Detect which cell encompasses the target text, then output its [x, y] center coordinate. 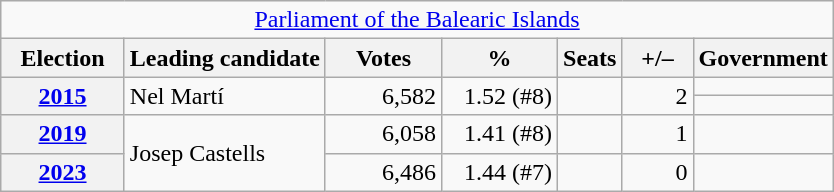
Josep Castells [224, 153]
2019 [63, 134]
Nel Martí [224, 96]
Seats [590, 58]
2023 [63, 172]
0 [658, 172]
Election [63, 58]
2015 [63, 96]
1 [658, 134]
Votes [383, 58]
6,486 [383, 172]
Parliament of the Balearic Islands [418, 20]
2 [658, 96]
1.52 (#8) [499, 96]
Leading candidate [224, 58]
Government [763, 58]
1.41 (#8) [499, 134]
6,058 [383, 134]
% [499, 58]
1.44 (#7) [499, 172]
+/– [658, 58]
6,582 [383, 96]
